Return the [X, Y] coordinate for the center point of the cell that contains the specified text.  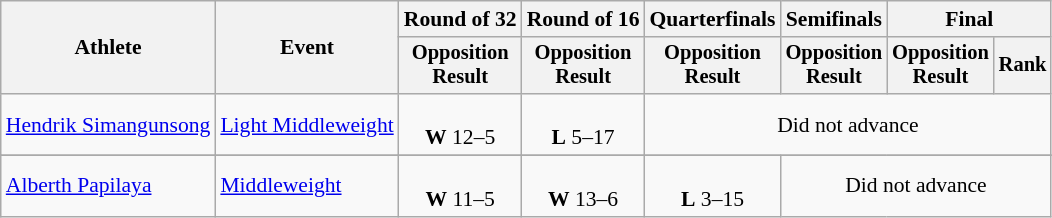
L 5–17 [584, 124]
L 3–15 [713, 186]
Round of 16 [584, 19]
Final [969, 19]
Hendrik Simangunsong [108, 124]
Round of 32 [460, 19]
Alberth Papilaya [108, 186]
Rank [1023, 66]
W 13–6 [584, 186]
Athlete [108, 48]
Middleweight [306, 186]
W 12–5 [460, 124]
W 11–5 [460, 186]
Light Middleweight [306, 124]
Semifinals [834, 19]
Event [306, 48]
Quarterfinals [713, 19]
